Extract the (x, y) coordinate from the center of the cell holding the provided text.  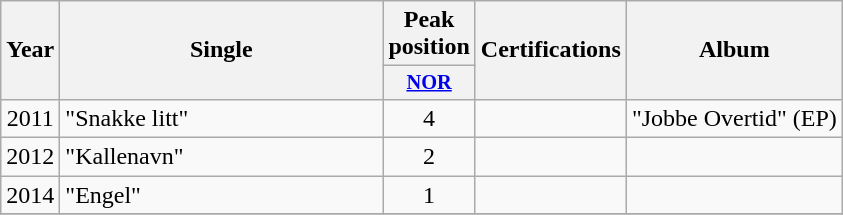
Peak position (429, 34)
2014 (30, 195)
"Engel" (222, 195)
Year (30, 50)
1 (429, 195)
4 (429, 118)
"Jobbe Overtid" (EP) (734, 118)
Single (222, 50)
2 (429, 157)
NOR (429, 83)
"Snakke litt" (222, 118)
2012 (30, 157)
"Kallenavn" (222, 157)
Album (734, 50)
Certifications (550, 50)
2011 (30, 118)
